Pinpoint the cell where the given text exists, returning its (X, Y) midpoint coordinate. 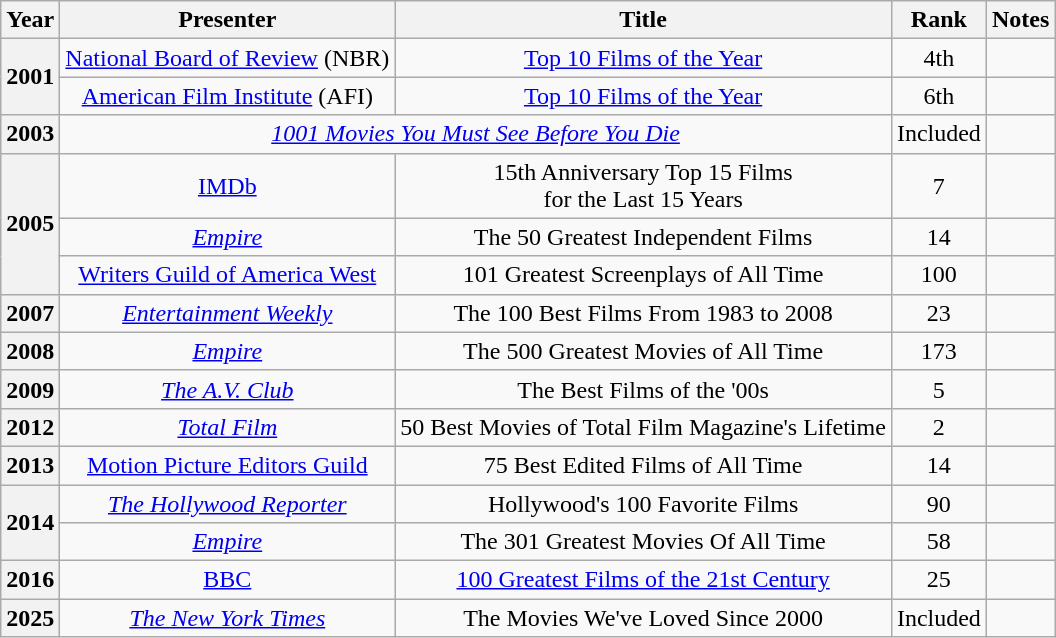
Presenter (228, 20)
2001 (30, 77)
100 (938, 275)
2008 (30, 351)
50 Best Movies of Total Film Magazine's Lifetime (644, 427)
15th Anniversary Top 15 Films for the Last 15 Years (644, 186)
2013 (30, 465)
2025 (30, 618)
Total Film (228, 427)
5 (938, 389)
100 Greatest Films of the 21st Century (644, 580)
25 (938, 580)
BBC (228, 580)
American Film Institute (AFI) (228, 96)
7 (938, 186)
2003 (30, 134)
23 (938, 313)
2 (938, 427)
The Movies We've Loved Since 2000 (644, 618)
The 500 Greatest Movies of All Time (644, 351)
58 (938, 542)
2016 (30, 580)
Year (30, 20)
The 100 Best Films From 1983 to 2008 (644, 313)
The Hollywood Reporter (228, 503)
National Board of Review (NBR) (228, 58)
2014 (30, 522)
The Best Films of the '00s (644, 389)
2012 (30, 427)
101 Greatest Screenplays of All Time (644, 275)
The New York Times (228, 618)
75 Best Edited Films of All Time (644, 465)
2005 (30, 224)
173 (938, 351)
Notes (1020, 20)
Entertainment Weekly (228, 313)
Hollywood's 100 Favorite Films (644, 503)
The 50 Greatest Independent Films (644, 237)
1001 Movies You Must See Before You Die (476, 134)
90 (938, 503)
Rank (938, 20)
6th (938, 96)
Motion Picture Editors Guild (228, 465)
Title (644, 20)
The A.V. Club (228, 389)
The 301 Greatest Movies Of All Time (644, 542)
4th (938, 58)
Writers Guild of America West (228, 275)
IMDb (228, 186)
2009 (30, 389)
2007 (30, 313)
